Extract the (x, y) coordinate from the center of the cell holding the provided text.  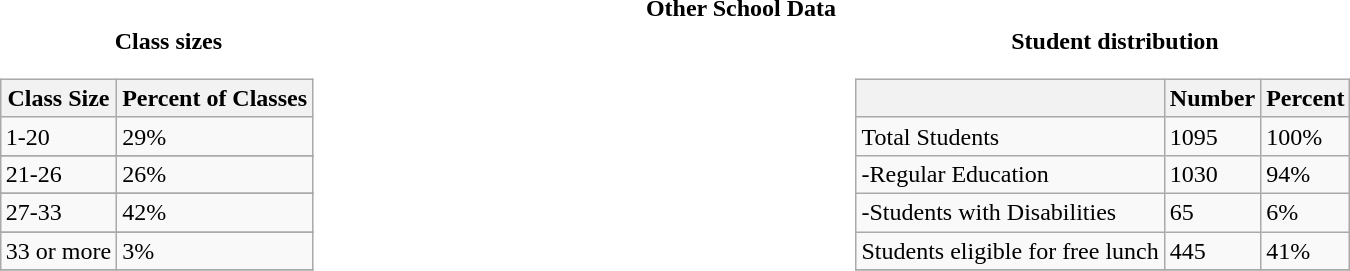
Number (1212, 98)
1-20 (58, 136)
6% (1306, 212)
1095 (1212, 136)
33 or more (58, 251)
-Regular Education (1010, 174)
94% (1306, 174)
29% (215, 136)
Percent of Classes (215, 98)
41% (1306, 251)
Students eligible for free lunch (1010, 251)
100% (1306, 136)
Total Students (1010, 136)
445 (1212, 251)
Percent (1306, 98)
27-33 (58, 212)
-Students with Disabilities (1010, 212)
42% (215, 212)
Class Size (58, 98)
26% (215, 174)
65 (1212, 212)
21-26 (58, 174)
1030 (1212, 174)
3% (215, 251)
